Extract the [X, Y] coordinate from the center of the cell holding the provided text.  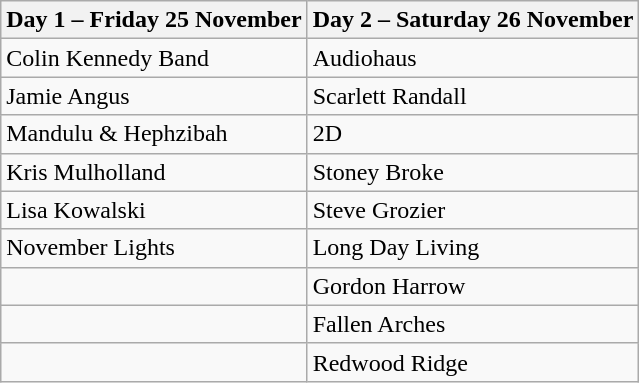
Kris Mulholland [154, 172]
Colin Kennedy Band [154, 58]
Redwood Ridge [473, 362]
Fallen Arches [473, 324]
Jamie Angus [154, 96]
Lisa Kowalski [154, 210]
2D [473, 134]
Gordon Harrow [473, 286]
Day 1 – Friday 25 November [154, 20]
Long Day Living [473, 248]
November Lights [154, 248]
Mandulu & Hephzibah [154, 134]
Stoney Broke [473, 172]
Audiohaus [473, 58]
Steve Grozier [473, 210]
Day 2 – Saturday 26 November [473, 20]
Scarlett Randall [473, 96]
